Detect which cell encompasses the target text, then output its [X, Y] center coordinate. 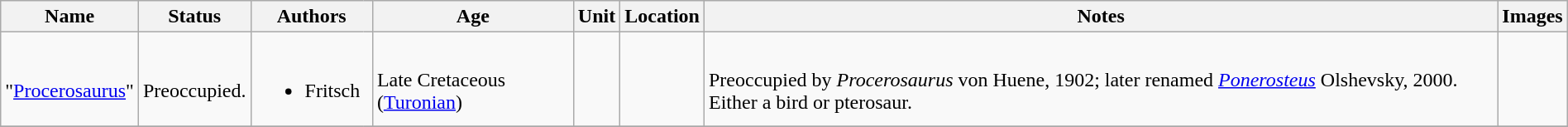
"Procerosaurus" [69, 80]
Authors [311, 17]
Fritsch [308, 80]
Late Cretaceous (Turonian) [473, 80]
Images [1532, 17]
Name [69, 17]
Status [194, 17]
Preoccupied. [194, 80]
Location [662, 17]
Unit [596, 17]
Preoccupied by Procerosaurus von Huene, 1902; later renamed Ponerosteus Olshevsky, 2000. Either a bird or pterosaur. [1100, 80]
Notes [1100, 17]
Age [473, 17]
